Return [X, Y] of the center of cell containing provided text 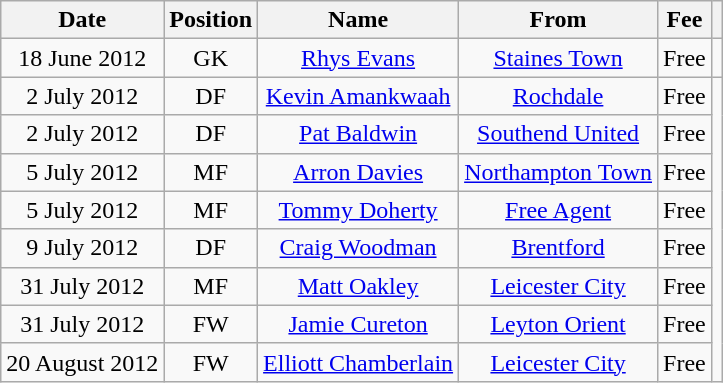
From [558, 20]
18 June 2012 [82, 58]
Position [211, 20]
Name [358, 20]
GK [211, 58]
Rochdale [558, 96]
Fee [685, 20]
Kevin Amankwaah [358, 96]
Elliott Chamberlain [358, 362]
9 July 2012 [82, 248]
Craig Woodman [358, 248]
Free Agent [558, 210]
Pat Baldwin [358, 134]
Rhys Evans [358, 58]
20 August 2012 [82, 362]
Staines Town [558, 58]
Matt Oakley [358, 286]
Tommy Doherty [358, 210]
Arron Davies [358, 172]
Northampton Town [558, 172]
Date [82, 20]
Brentford [558, 248]
Leyton Orient [558, 324]
Southend United [558, 134]
Jamie Cureton [358, 324]
